Determine the (x, y) coordinate at the center of the cell enclosing the given text.  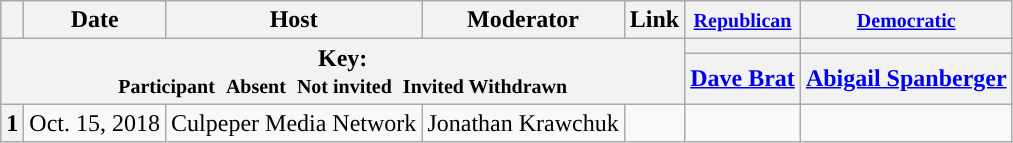
Date (95, 20)
Democratic (906, 20)
1 (12, 123)
Culpeper Media Network (294, 123)
Dave Brat (743, 78)
Moderator (523, 20)
Host (294, 20)
Abigail Spanberger (906, 78)
Republican (743, 20)
Link (654, 20)
Oct. 15, 2018 (95, 123)
Jonathan Krawchuk (523, 123)
Key: Participant Absent Not invited Invited Withdrawn (343, 72)
